Capture the cell that displays the provided text and extract its [X, Y] central coordinate. 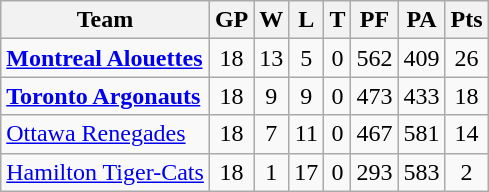
Pts [466, 20]
2 [466, 172]
433 [422, 96]
W [272, 20]
473 [374, 96]
583 [422, 172]
17 [306, 172]
Hamilton Tiger-Cats [106, 172]
14 [466, 134]
7 [272, 134]
L [306, 20]
Montreal Alouettes [106, 58]
11 [306, 134]
5 [306, 58]
Toronto Argonauts [106, 96]
PA [422, 20]
GP [231, 20]
1 [272, 172]
13 [272, 58]
PF [374, 20]
562 [374, 58]
26 [466, 58]
409 [422, 58]
467 [374, 134]
581 [422, 134]
Team [106, 20]
293 [374, 172]
Ottawa Renegades [106, 134]
T [338, 20]
